Provide the [X, Y] coordinate of the cell's center where the given text is located.  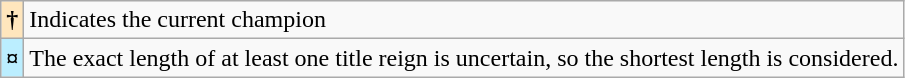
The exact length of at least one title reign is uncertain, so the shortest length is considered. [464, 58]
† [12, 20]
Indicates the current champion [464, 20]
¤ [12, 58]
